Detect which cell encompasses the target text, then output its [x, y] center coordinate. 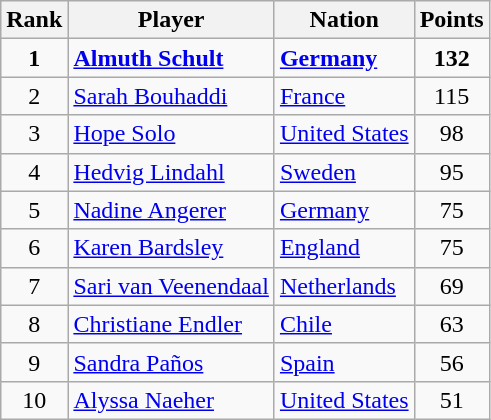
Netherlands [344, 286]
5 [34, 210]
Karen Bardsley [172, 248]
Christiane Endler [172, 324]
Sarah Bouhaddi [172, 96]
98 [452, 134]
69 [452, 286]
56 [452, 362]
Almuth Schult [172, 58]
Sari van Veenendaal [172, 286]
Alyssa Naeher [172, 400]
6 [34, 248]
51 [452, 400]
Hope Solo [172, 134]
1 [34, 58]
Hedvig Lindahl [172, 172]
115 [452, 96]
8 [34, 324]
Sweden [344, 172]
Nation [344, 20]
9 [34, 362]
England [344, 248]
3 [34, 134]
Player [172, 20]
4 [34, 172]
Chile [344, 324]
7 [34, 286]
132 [452, 58]
France [344, 96]
63 [452, 324]
Rank [34, 20]
Nadine Angerer [172, 210]
10 [34, 400]
2 [34, 96]
Sandra Paños [172, 362]
Points [452, 20]
Spain [344, 362]
95 [452, 172]
